Search for the cell housing the specified text and yield its (x, y) center coordinate. 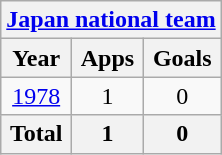
Year (36, 58)
Goals (182, 58)
Apps (108, 58)
1978 (36, 96)
Japan national team (111, 20)
Total (36, 134)
